Search for the cell housing the specified text and yield its [x, y] center coordinate. 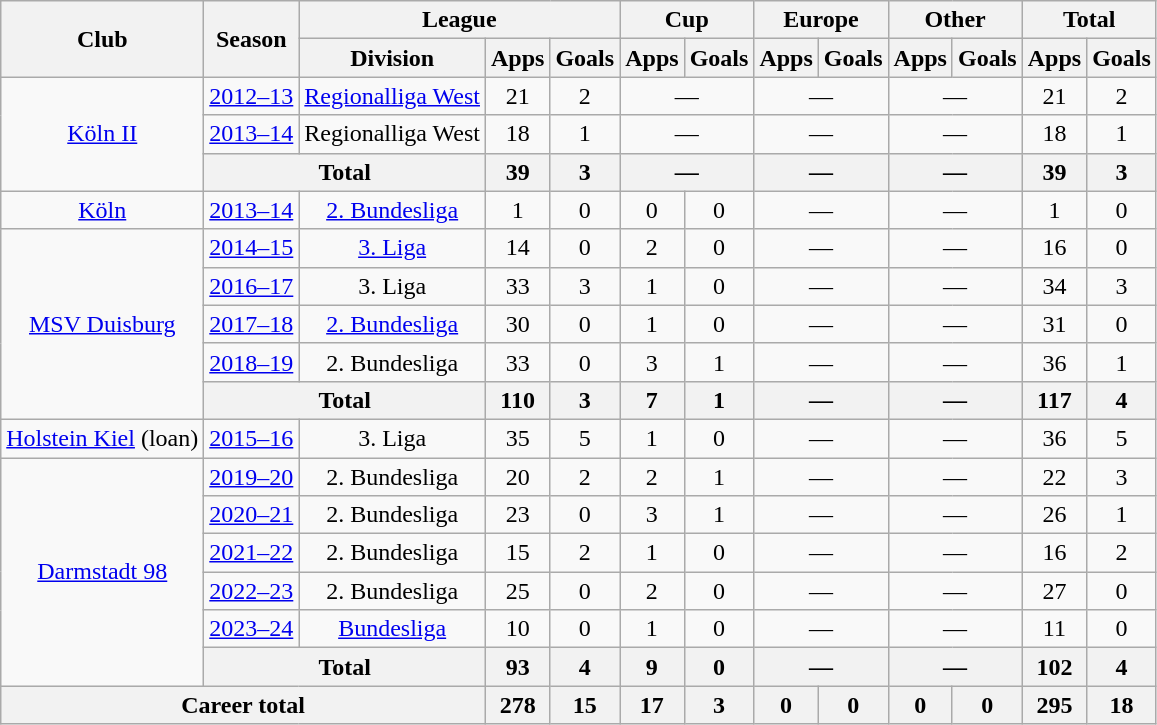
17 [652, 705]
2020–21 [252, 515]
2019–20 [252, 477]
23 [517, 515]
25 [517, 591]
7 [652, 400]
2021–22 [252, 553]
Division [392, 58]
2014–15 [252, 248]
10 [517, 629]
Other [955, 20]
Club [102, 39]
20 [517, 477]
Darmstadt 98 [102, 572]
34 [1054, 286]
Bundesliga [392, 629]
278 [517, 705]
93 [517, 667]
110 [517, 400]
26 [1054, 515]
295 [1054, 705]
Season [252, 39]
9 [652, 667]
117 [1054, 400]
2016–17 [252, 286]
Career total [244, 705]
2017–18 [252, 324]
27 [1054, 591]
2023–24 [252, 629]
2022–23 [252, 591]
102 [1054, 667]
Holstein Kiel (loan) [102, 438]
MSV Duisburg [102, 324]
Köln [102, 210]
2015–16 [252, 438]
2012–13 [252, 96]
2018–19 [252, 362]
31 [1054, 324]
22 [1054, 477]
League [460, 20]
11 [1054, 629]
Köln II [102, 134]
14 [517, 248]
35 [517, 438]
Cup [687, 20]
Europe [821, 20]
30 [517, 324]
